Return (x, y) of the center of cell containing provided text 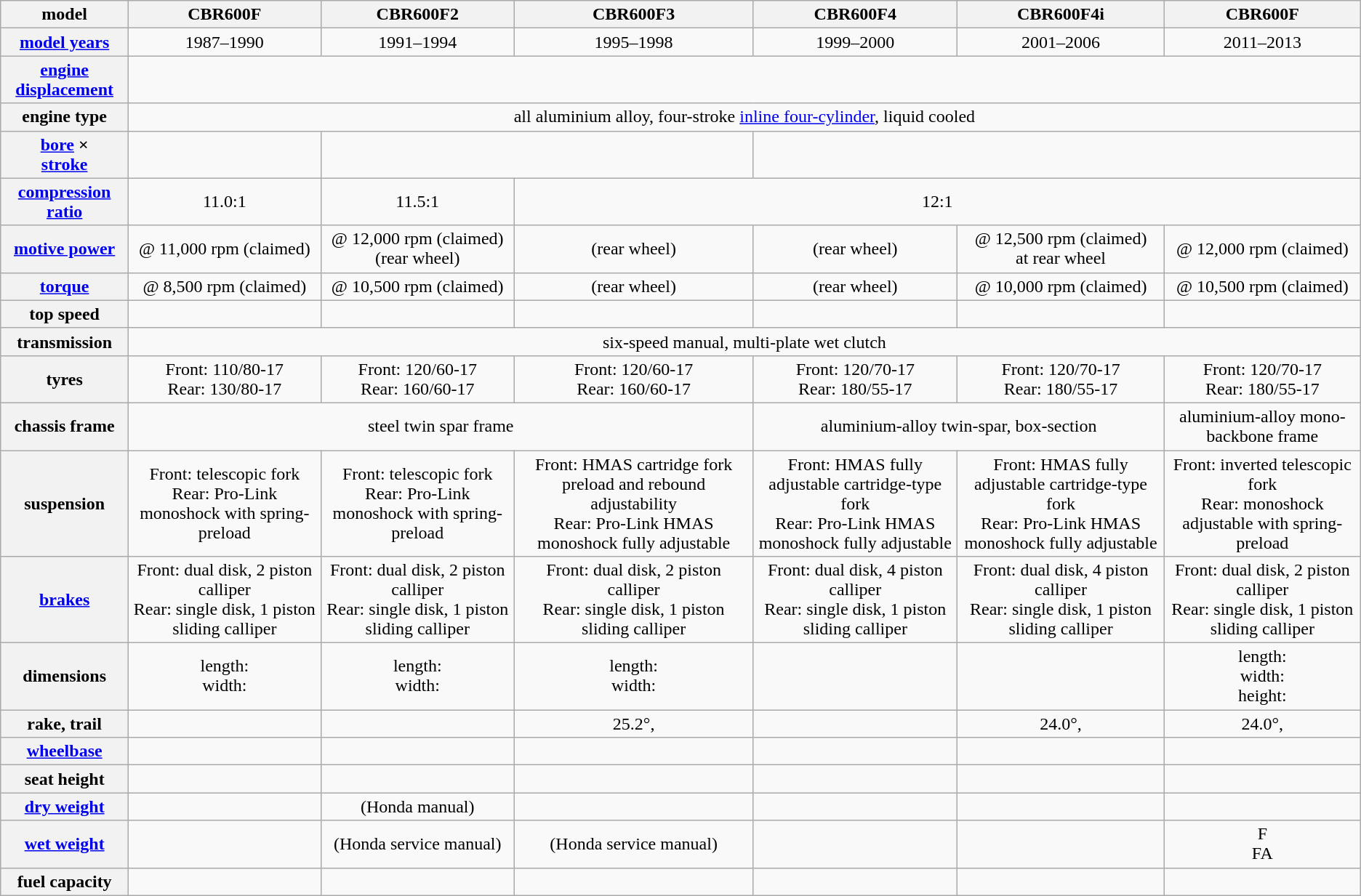
1995–1998 (634, 42)
@ 12,500 rpm (claimed) at rear wheel (1061, 249)
CBR600F3 (634, 15)
2011–2013 (1262, 42)
steel twin spar frame (441, 426)
aluminium-alloy mono-backbone frame (1262, 426)
wheelbase (65, 751)
25.2°, (634, 724)
(Honda manual) (417, 807)
@ 10,000 rpm (claimed) (1061, 286)
dimensions (65, 677)
2001–2006 (1061, 42)
wet weight (65, 844)
chassis frame (65, 426)
1987–1990 (225, 42)
fuel capacity (65, 881)
Front: HMAS cartridge fork preload and rebound adjustabilityRear: Pro-Link HMAS monoshock fully adjustable (634, 504)
dry weight (65, 807)
seat height (65, 779)
all aluminium alloy, four-stroke inline four-cylinder, liquid cooled (744, 117)
tyres (65, 379)
@ 8,500 rpm (claimed) (225, 286)
length: width: height: (1262, 677)
model (65, 15)
brakes (65, 600)
1991–1994 (417, 42)
engine type (65, 117)
motive power (65, 249)
@ 12,000 rpm (claimed) (1262, 249)
11.0:1 (225, 202)
1999–2000 (855, 42)
CBR600F2 (417, 15)
six-speed manual, multi-plate wet clutch (744, 342)
engine displacement (65, 80)
11.5:1 (417, 202)
bore ×stroke (65, 154)
suspension (65, 504)
CBR600F4 (855, 15)
Front: inverted telescopic forkRear: monoshock adjustable with spring-preload (1262, 504)
torque (65, 286)
aluminium-alloy twin-spar, box-section (959, 426)
@ 11,000 rpm (claimed) (225, 249)
compression ratio (65, 202)
rake, trail (65, 724)
transmission (65, 342)
top speed (65, 314)
@ 12,000 rpm (claimed) (rear wheel) (417, 249)
12:1 (937, 202)
model years (65, 42)
Front: 110/80-17Rear: 130/80-17 (225, 379)
CBR600F4i (1061, 15)
F FA (1262, 844)
